Extract the [X, Y] coordinate from the center of the cell holding the provided text.  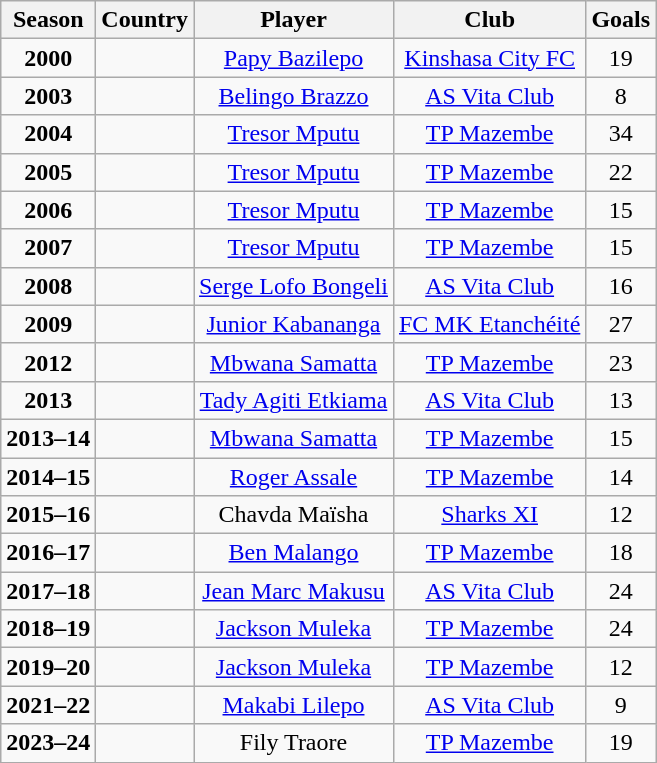
Ben Malango [294, 553]
22 [621, 172]
16 [621, 286]
2023–24 [48, 743]
Fily Traore [294, 743]
2012 [48, 362]
Goals [621, 20]
Belingo Brazzo [294, 96]
2017–18 [48, 591]
Sharks XI [489, 515]
14 [621, 477]
23 [621, 362]
2005 [48, 172]
FC MK Etanchéité [489, 324]
2009 [48, 324]
2018–19 [48, 629]
2015–16 [48, 515]
Club [489, 20]
Junior Kabananga [294, 324]
2019–20 [48, 667]
8 [621, 96]
27 [621, 324]
Chavda Maïsha [294, 515]
2007 [48, 248]
2013 [48, 400]
Papy Bazilepo [294, 58]
2013–14 [48, 438]
13 [621, 400]
Jean Marc Makusu [294, 591]
2016–17 [48, 553]
Serge Lofo Bongeli [294, 286]
18 [621, 553]
Player [294, 20]
2014–15 [48, 477]
34 [621, 134]
2000 [48, 58]
2021–22 [48, 705]
Makabi Lilepo [294, 705]
2008 [48, 286]
9 [621, 705]
Country [145, 20]
2006 [48, 210]
Season [48, 20]
Kinshasa City FC [489, 58]
2003 [48, 96]
2004 [48, 134]
Roger Assale [294, 477]
Tady Agiti Etkiama [294, 400]
